Scan for the cell matching the given text and deliver its (X, Y) coordinate at center. 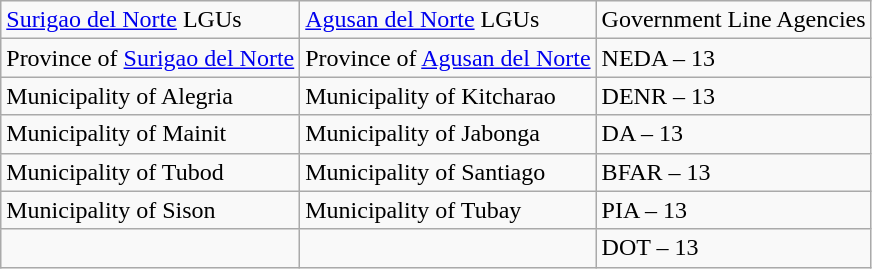
Municipality of Kitcharao (448, 96)
Municipality of Alegria (150, 96)
Province of Surigao del Norte (150, 58)
Municipality of Tubay (448, 210)
Municipality of Santiago (448, 172)
Agusan del Norte LGUs (448, 20)
DOT – 13 (734, 248)
DA – 13 (734, 134)
PIA – 13 (734, 210)
DENR – 13 (734, 96)
Government Line Agencies (734, 20)
Municipality of Mainit (150, 134)
Municipality of Sison (150, 210)
Surigao del Norte LGUs (150, 20)
Municipality of Tubod (150, 172)
BFAR – 13 (734, 172)
NEDA – 13 (734, 58)
Municipality of Jabonga (448, 134)
Province of Agusan del Norte (448, 58)
